Return (X, Y) of the center of cell containing provided text 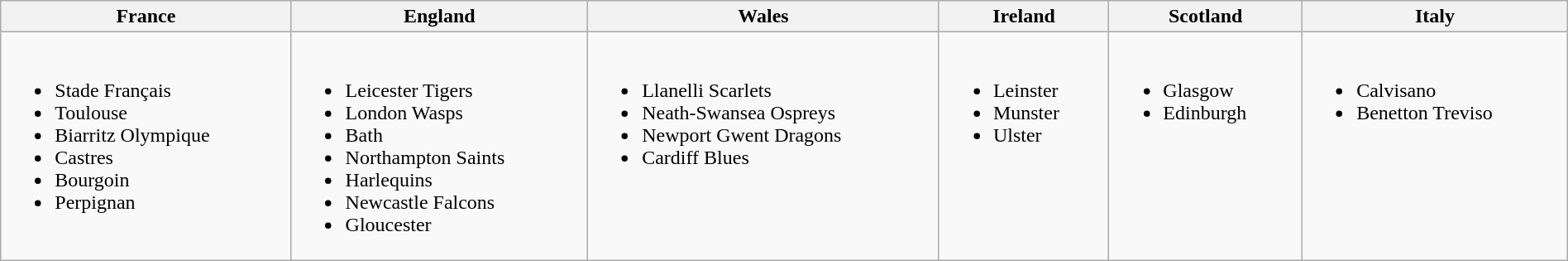
Ireland (1024, 17)
Stade Français Toulouse Biarritz Olympique Castres Bourgoin Perpignan (146, 146)
Leinster Munster Ulster (1024, 146)
Leicester Tigers London Wasps Bath Northampton Saints Harlequins Newcastle Falcons Gloucester (440, 146)
Scotland (1206, 17)
England (440, 17)
Llanelli Scarlets Neath-Swansea Ospreys Newport Gwent Dragons Cardiff Blues (764, 146)
Wales (764, 17)
Calvisano Benetton Treviso (1436, 146)
Italy (1436, 17)
France (146, 17)
Glasgow Edinburgh (1206, 146)
